Identify which cell holds the provided text, then report its [x, y] central coordinate. 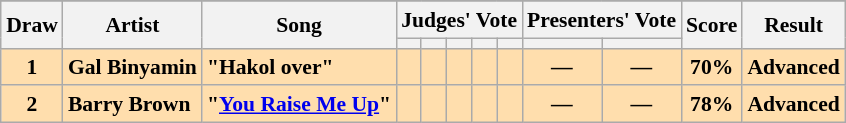
1 [32, 66]
Result [793, 24]
2 [32, 104]
"You Raise Me Up" [299, 104]
Artist [132, 24]
Judges' Vote [459, 20]
78% [712, 104]
Score [712, 24]
70% [712, 66]
Song [299, 24]
Draw [32, 24]
"Hakol over" [299, 66]
Barry Brown [132, 104]
Presenters' Vote [602, 20]
Gal Binyamin [132, 66]
